Find where the given text appears and provide that cell's center as [X, Y] coordinate. 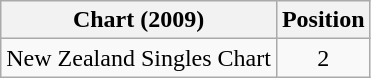
Chart (2009) [139, 20]
2 [323, 58]
Position [323, 20]
New Zealand Singles Chart [139, 58]
